Identify which cell holds the provided text, then report its [X, Y] central coordinate. 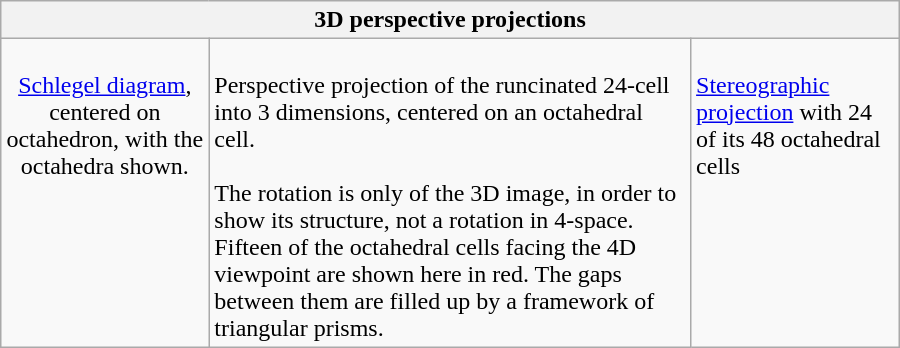
Schlegel diagram, centered on octahedron, with the octahedra shown. [105, 193]
Stereographic projection with 24 of its 48 octahedral cells [796, 193]
3D perspective projections [450, 20]
